Extract the [X, Y] coordinate from the center of the cell holding the provided text.  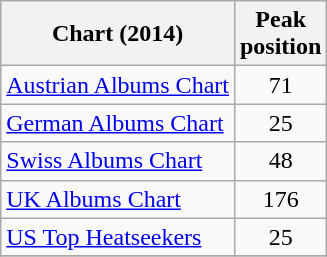
UK Albums Chart [118, 199]
Peakposition [280, 34]
71 [280, 85]
US Top Heatseekers [118, 237]
176 [280, 199]
Chart (2014) [118, 34]
48 [280, 161]
Austrian Albums Chart [118, 85]
German Albums Chart [118, 123]
Swiss Albums Chart [118, 161]
